Find where the given text appears and provide that cell's center as [X, Y] coordinate. 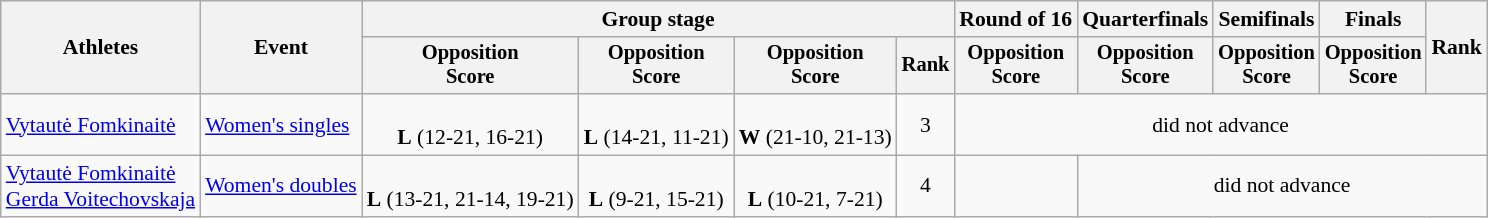
Athletes [100, 48]
L (13-21, 21-14, 19-21) [470, 186]
L (14-21, 11-21) [656, 124]
4 [926, 186]
Quarterfinals [1145, 19]
Women's doubles [281, 186]
Event [281, 48]
Finals [1374, 19]
W (21-10, 21-13) [816, 124]
Vytautė Fomkinaitė [100, 124]
3 [926, 124]
Vytautė FomkinaitėGerda Voitechovskaja [100, 186]
L (12-21, 16-21) [470, 124]
L (10-21, 7-21) [816, 186]
Group stage [658, 19]
L (9-21, 15-21) [656, 186]
Women's singles [281, 124]
Round of 16 [1016, 19]
Semifinals [1266, 19]
